Return (x, y) of the center of cell containing provided text 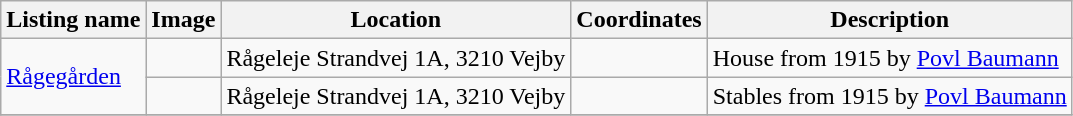
Coordinates (639, 20)
Rågegården (74, 77)
Stables from 1915 by Povl Baumann (890, 96)
House from 1915 by Povl Baumann (890, 58)
Image (184, 20)
Listing name (74, 20)
Description (890, 20)
Location (396, 20)
